For the text-containing cell, return its midpoint in [x, y] coordinate format. 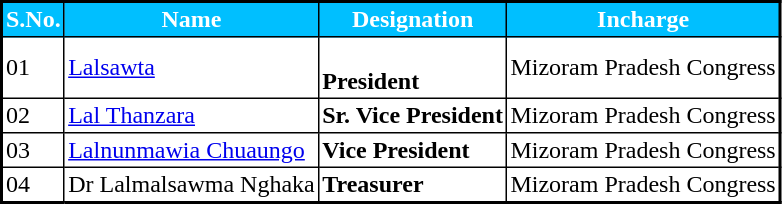
Vice President [413, 150]
Sr. Vice President [413, 115]
President [413, 68]
04 [34, 184]
Designation [413, 20]
01 [34, 68]
Name [191, 20]
S.No. [34, 20]
Incharge [644, 20]
Treasurer [413, 184]
Lalnunmawia Chuaungo [191, 150]
02 [34, 115]
Dr Lalmalsawma Nghaka [191, 184]
03 [34, 150]
Lal Thanzara [191, 115]
Lalsawta [191, 68]
